Provide the (x, y) coordinate of the cell's center where the given text is located.  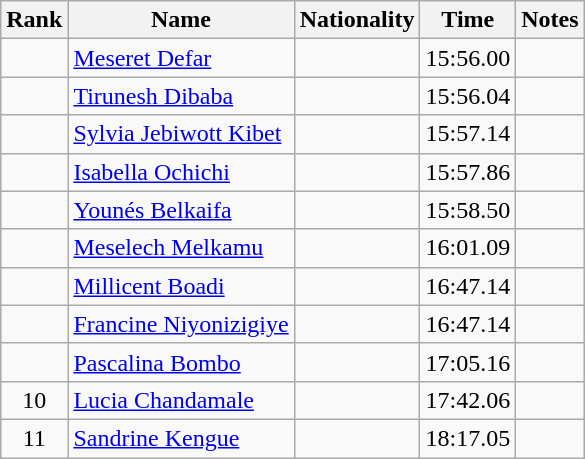
11 (34, 438)
Name (181, 20)
17:42.06 (468, 400)
Lucia Chandamale (181, 400)
Sylvia Jebiwott Kibet (181, 134)
Rank (34, 20)
18:17.05 (468, 438)
15:58.50 (468, 210)
Notes (550, 20)
Pascalina Bombo (181, 362)
Tirunesh Dibaba (181, 96)
16:01.09 (468, 248)
Nationality (357, 20)
15:56.04 (468, 96)
Millicent Boadi (181, 286)
Time (468, 20)
Meseret Defar (181, 58)
15:57.14 (468, 134)
Younés Belkaifa (181, 210)
Sandrine Kengue (181, 438)
17:05.16 (468, 362)
15:56.00 (468, 58)
15:57.86 (468, 172)
Meselech Melkamu (181, 248)
Isabella Ochichi (181, 172)
Francine Niyonizigiye (181, 324)
10 (34, 400)
